Pinpoint the cell where the given text exists, returning its (X, Y) midpoint coordinate. 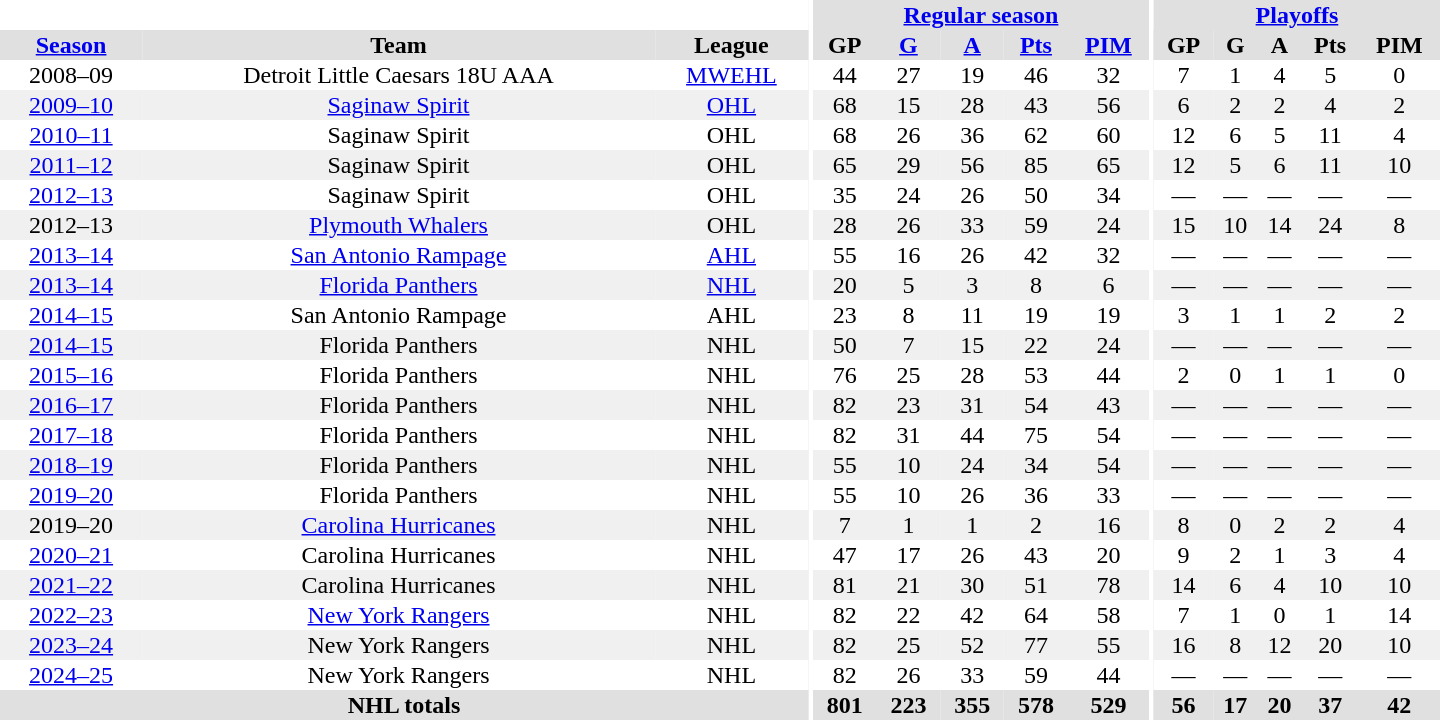
Playoffs (1297, 15)
85 (1036, 165)
2011–12 (71, 165)
62 (1036, 135)
2022–23 (71, 615)
Plymouth Whalers (398, 225)
58 (1108, 615)
Team (398, 45)
2021–22 (71, 585)
223 (909, 705)
2020–21 (71, 555)
578 (1036, 705)
78 (1108, 585)
29 (909, 165)
77 (1036, 645)
801 (845, 705)
2008–09 (71, 75)
37 (1330, 705)
Regular season (981, 15)
2024–25 (71, 675)
2017–18 (71, 435)
2009–10 (71, 105)
2016–17 (71, 405)
2018–19 (71, 465)
2015–16 (71, 375)
76 (845, 375)
53 (1036, 375)
60 (1108, 135)
46 (1036, 75)
MWEHL (732, 75)
2023–24 (71, 645)
64 (1036, 615)
21 (909, 585)
52 (972, 645)
47 (845, 555)
League (732, 45)
75 (1036, 435)
Season (71, 45)
30 (972, 585)
27 (909, 75)
35 (845, 195)
9 (1184, 555)
2010–11 (71, 135)
355 (972, 705)
81 (845, 585)
529 (1108, 705)
51 (1036, 585)
Detroit Little Caesars 18U AAA (398, 75)
NHL totals (404, 705)
